Provide the [x, y] coordinate of the cell's center where the given text is located.  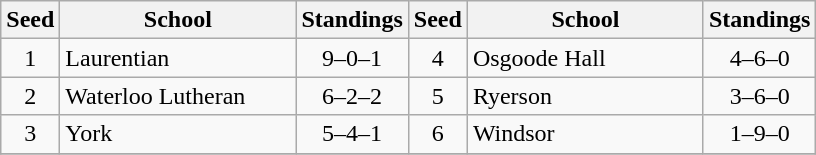
Windsor [585, 134]
Waterloo Lutheran [178, 96]
1–9–0 [759, 134]
Osgoode Hall [585, 58]
4–6–0 [759, 58]
York [178, 134]
5 [438, 96]
Ryerson [585, 96]
9–0–1 [352, 58]
3 [30, 134]
5–4–1 [352, 134]
6–2–2 [352, 96]
3–6–0 [759, 96]
2 [30, 96]
Laurentian [178, 58]
1 [30, 58]
4 [438, 58]
6 [438, 134]
